Determine the (X, Y) coordinate at the center of the cell enclosing the given text.  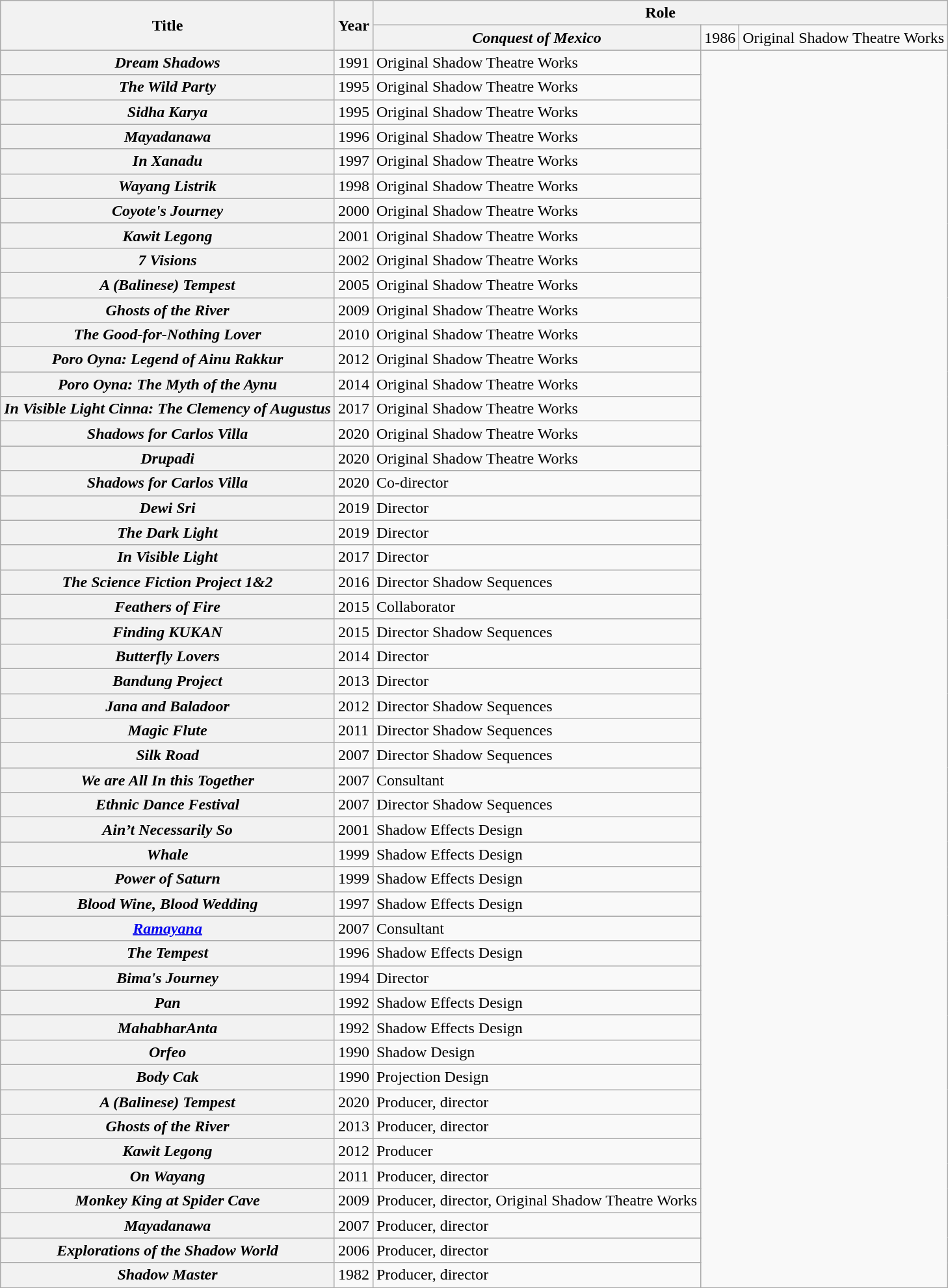
MahabharAnta (168, 1027)
1982 (354, 1275)
Co-director (536, 483)
Sidha Karya (168, 112)
On Wayang (168, 1176)
Conquest of Mexico (536, 38)
Ethnic Dance Festival (168, 805)
2006 (354, 1250)
The Dark Light (168, 532)
In Xanadu (168, 161)
Drupadi (168, 458)
Feathers of Fire (168, 607)
Power of Saturn (168, 879)
Silk Road (168, 756)
1994 (354, 978)
2016 (354, 582)
1986 (720, 38)
Collaborator (536, 607)
Year (354, 25)
Pan (168, 1003)
Dream Shadows (168, 62)
Magic Flute (168, 731)
2002 (354, 260)
Producer, director, Original Shadow Theatre Works (536, 1201)
Coyote's Journey (168, 211)
Shadow Design (536, 1052)
Jana and Baladoor (168, 705)
Dewi Sri (168, 508)
Body Cak (168, 1077)
Finding KUKAN (168, 631)
The Wild Party (168, 87)
2000 (354, 211)
Orfeo (168, 1052)
1998 (354, 186)
2010 (354, 335)
Blood Wine, Blood Wedding (168, 904)
Bandung Project (168, 681)
7 Visions (168, 260)
Butterfly Lovers (168, 656)
Ain’t Necessarily So (168, 830)
1991 (354, 62)
Producer (536, 1151)
Title (168, 25)
Poro Oyna: Legend of Ainu Rakkur (168, 360)
Ramayana (168, 928)
Explorations of the Shadow World (168, 1250)
We are All In this Together (168, 780)
Shadow Master (168, 1275)
Role (660, 13)
The Science Fiction Project 1&2 (168, 582)
In Visible Light Cinna: The Clemency of Augustus (168, 409)
Wayang Listrik (168, 186)
Bima's Journey (168, 978)
Whale (168, 854)
Monkey King at Spider Cave (168, 1201)
The Tempest (168, 953)
Projection Design (536, 1077)
2005 (354, 285)
The Good-for-Nothing Lover (168, 335)
In Visible Light (168, 557)
Poro Oyna: The Myth of the Aynu (168, 384)
